Determine the [X, Y] coordinate at the center of the cell enclosing the given text.  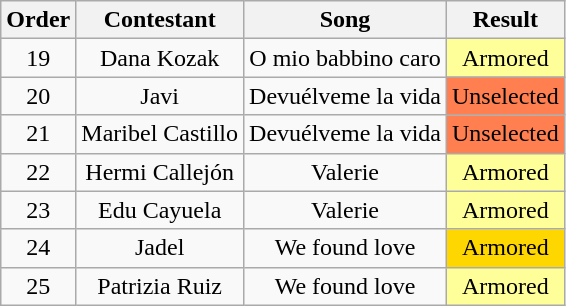
Edu Cayuela [160, 210]
Contestant [160, 20]
20 [38, 96]
Dana Kozak [160, 58]
O mio babbino caro [346, 58]
22 [38, 172]
24 [38, 248]
Patrizia Ruiz [160, 286]
19 [38, 58]
23 [38, 210]
21 [38, 134]
Jadel [160, 248]
Javi [160, 96]
Maribel Castillo [160, 134]
25 [38, 286]
Result [506, 20]
Hermi Callejón [160, 172]
Song [346, 20]
Order [38, 20]
